Identify which cell holds the provided text, then report its (X, Y) central coordinate. 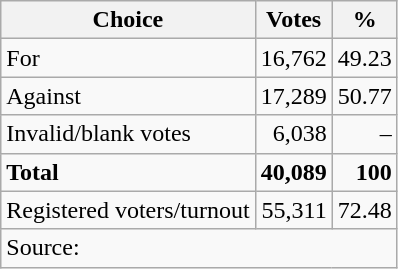
– (364, 134)
Choice (128, 20)
6,038 (294, 134)
40,089 (294, 172)
Votes (294, 20)
55,311 (294, 210)
Registered voters/turnout (128, 210)
50.77 (364, 96)
72.48 (364, 210)
Source: (199, 248)
100 (364, 172)
16,762 (294, 58)
Against (128, 96)
17,289 (294, 96)
Total (128, 172)
49.23 (364, 58)
For (128, 58)
Invalid/blank votes (128, 134)
% (364, 20)
